Return the [x, y] coordinate for the center point of the cell that contains the specified text.  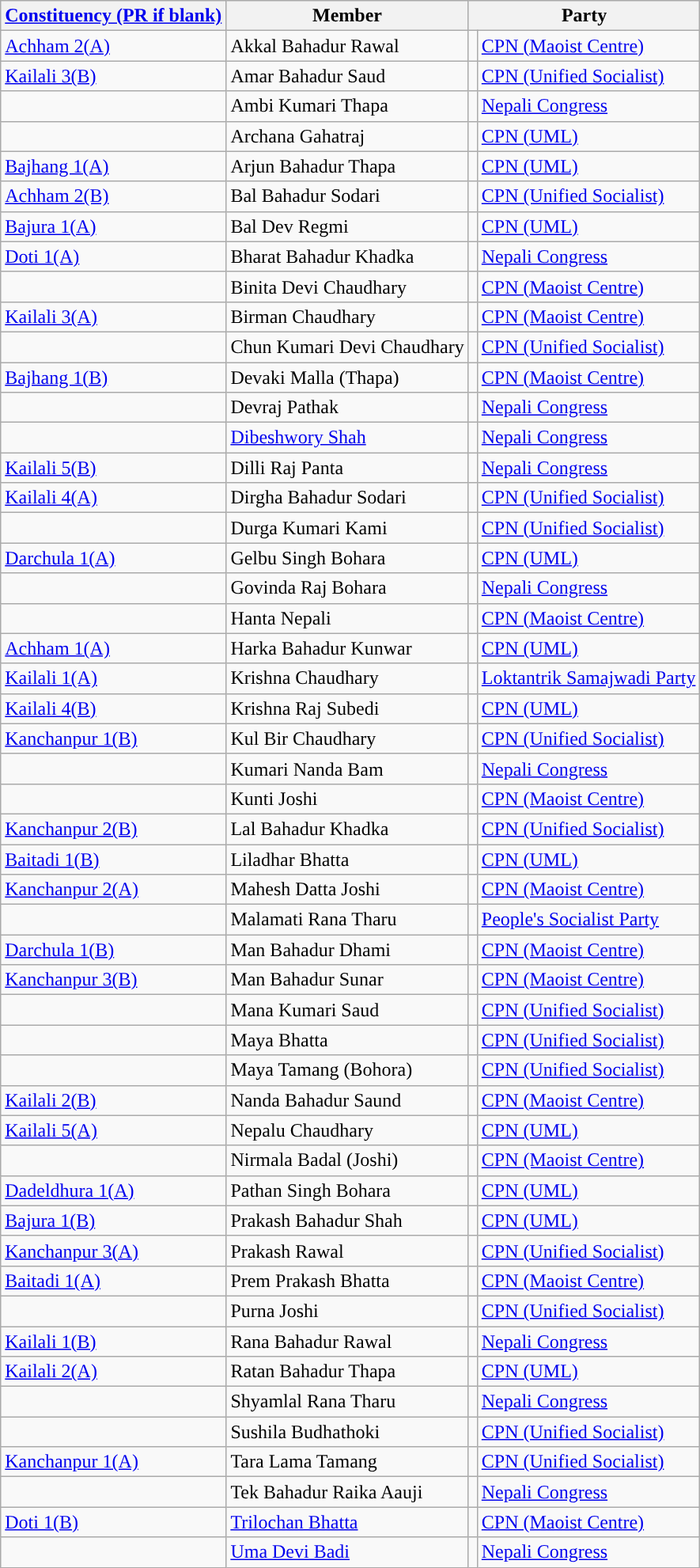
Kunti Joshi [347, 799]
Bajhang 1(A) [114, 166]
Party [584, 16]
Kul Bir Chaudhary [347, 738]
Loktantrik Samajwadi Party [588, 678]
Darchula 1(B) [114, 950]
Doti 1(A) [114, 256]
Dilli Raj Panta [347, 468]
Purna Joshi [347, 1311]
Nirmala Badal (Joshi) [347, 1160]
Birman Chaudhary [347, 317]
Chun Kumari Devi Chaudhary [347, 347]
Dirgha Bahadur Sodari [347, 498]
Akkal Bahadur Rawal [347, 46]
Tara Lama Tamang [347, 1462]
Ambi Kumari Thapa [347, 106]
Man Bahadur Dhami [347, 950]
Arjun Bahadur Thapa [347, 166]
Mahesh Datta Joshi [347, 890]
Govinda Raj Bohara [347, 588]
Dibeshwory Shah [347, 438]
Kanchanpur 1(A) [114, 1462]
Mana Kumari Saud [347, 1010]
Man Bahadur Sunar [347, 980]
Pathan Singh Bohara [347, 1190]
Member [347, 16]
Doti 1(B) [114, 1522]
Amar Bahadur Saud [347, 76]
Kailali 2(A) [114, 1372]
Durga Kumari Kami [347, 528]
Bal Dev Regmi [347, 226]
Kumari Nanda Bam [347, 769]
Tek Bahadur Raika Aauji [347, 1492]
Kanchanpur 3(A) [114, 1251]
Gelbu Singh Bohara [347, 558]
Achham 2(B) [114, 196]
Kanchanpur 2(A) [114, 890]
Constituency (PR if blank) [114, 16]
Malamati Rana Tharu [347, 920]
Achham 1(A) [114, 648]
Hanta Nepali [347, 618]
Trilochan Bhatta [347, 1522]
Maya Tamang (Bohora) [347, 1070]
Kanchanpur 1(B) [114, 738]
Kailali 5(A) [114, 1130]
Kailali 4(B) [114, 708]
Krishna Raj Subedi [347, 708]
Devraj Pathak [347, 408]
Archana Gahatraj [347, 136]
Sushila Budhathoki [347, 1432]
Shyamlal Rana Tharu [347, 1402]
Dadeldhura 1(A) [114, 1190]
Liladhar Bhatta [347, 859]
Prem Prakash Bhatta [347, 1281]
Baitadi 1(B) [114, 859]
Uma Devi Badi [347, 1552]
Devaki Malla (Thapa) [347, 378]
Harka Bahadur Kunwar [347, 648]
Kailali 4(A) [114, 498]
Bajhang 1(B) [114, 378]
Rana Bahadur Rawal [347, 1342]
Kailali 3(B) [114, 76]
Kailali 1(B) [114, 1342]
Kailali 1(A) [114, 678]
Kailali 2(B) [114, 1100]
Bharat Bahadur Khadka [347, 256]
Nepalu Chaudhary [347, 1130]
People's Socialist Party [588, 920]
Bal Bahadur Sodari [347, 196]
Kailali 5(B) [114, 468]
Binita Devi Chaudhary [347, 287]
Baitadi 1(A) [114, 1281]
Bajura 1(A) [114, 226]
Prakash Bahadur Shah [347, 1221]
Kailali 3(A) [114, 317]
Lal Bahadur Khadka [347, 829]
Krishna Chaudhary [347, 678]
Prakash Rawal [347, 1251]
Achham 2(A) [114, 46]
Nanda Bahadur Saund [347, 1100]
Ratan Bahadur Thapa [347, 1372]
Bajura 1(B) [114, 1221]
Kanchanpur 2(B) [114, 829]
Darchula 1(A) [114, 558]
Kanchanpur 3(B) [114, 980]
Maya Bhatta [347, 1040]
